Capture the cell that displays the provided text and extract its (x, y) central coordinate. 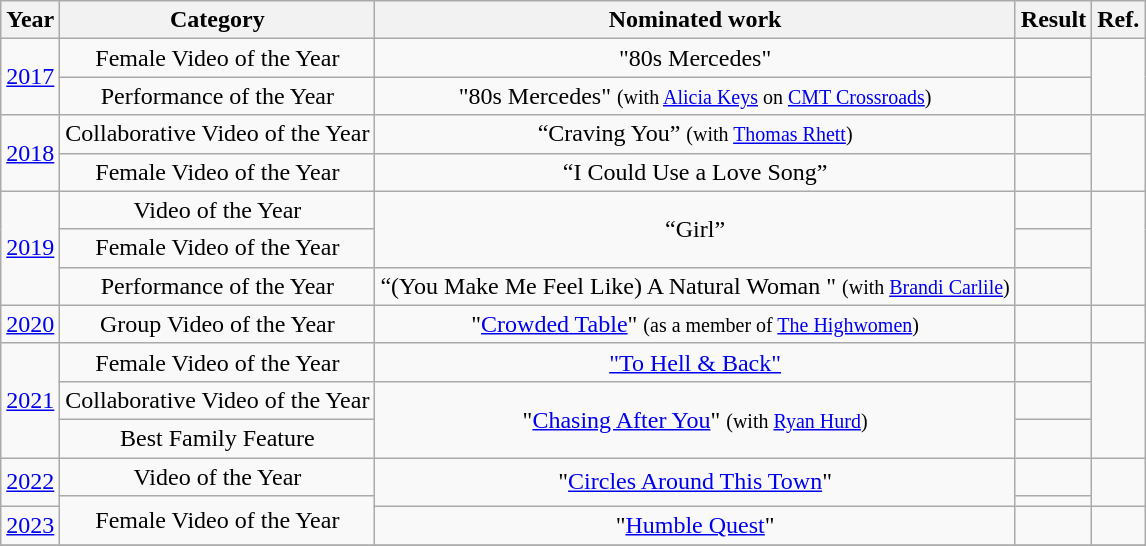
"Chasing After You" (with Ryan Hurd) (695, 419)
2021 (30, 400)
"Humble Quest" (695, 526)
Group Video of the Year (218, 324)
2018 (30, 153)
2019 (30, 248)
2020 (30, 324)
2022 (30, 482)
"Crowded Table" (as a member of The Highwomen) (695, 324)
Result (1053, 20)
Category (218, 20)
Nominated work (695, 20)
Ref. (1118, 20)
2023 (30, 526)
“Girl” (695, 229)
"80s Mercedes" (695, 58)
"To Hell & Back" (695, 362)
"80s Mercedes" (with Alicia Keys on CMT Crossroads) (695, 96)
“(You Make Me Feel Like) A Natural Woman " (with Brandi Carlile) (695, 286)
"Circles Around This Town" (695, 482)
2017 (30, 77)
“Craving You” (with Thomas Rhett) (695, 134)
Year (30, 20)
“I Could Use a Love Song” (695, 172)
Best Family Feature (218, 438)
